Determine the (X, Y) coordinate at the center of the cell enclosing the given text.  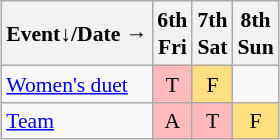
A (172, 120)
7thSat (212, 33)
Women's duet (76, 84)
Event↓/Date → (76, 33)
6thFri (172, 33)
Team (76, 120)
8thSun (256, 33)
